Return the (X, Y) coordinate for the center point of the cell that contains the specified text.  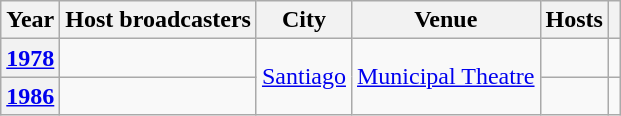
1978 (30, 58)
City (304, 20)
Hosts (574, 20)
Host broadcasters (158, 20)
Santiago (304, 77)
Venue (446, 20)
Municipal Theatre (446, 77)
Year (30, 20)
1986 (30, 96)
